Find where the given text appears and provide that cell's center as [x, y] coordinate. 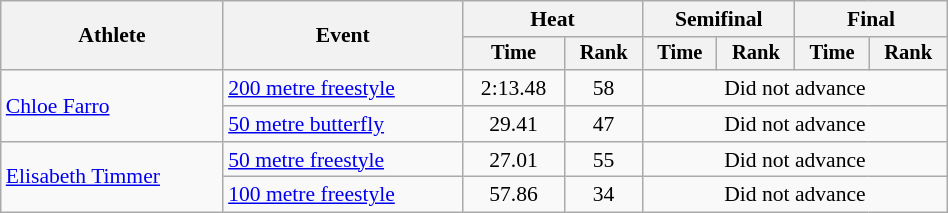
100 metre freestyle [342, 195]
Athlete [112, 36]
27.01 [513, 160]
50 metre butterfly [342, 124]
Event [342, 36]
50 metre freestyle [342, 160]
29.41 [513, 124]
2:13.48 [513, 88]
58 [604, 88]
47 [604, 124]
55 [604, 160]
Final [871, 19]
Heat [552, 19]
34 [604, 195]
200 metre freestyle [342, 88]
Chloe Farro [112, 106]
Elisabeth Timmer [112, 178]
57.86 [513, 195]
Semifinal [719, 19]
